Capture the cell that displays the provided text and extract its [X, Y] central coordinate. 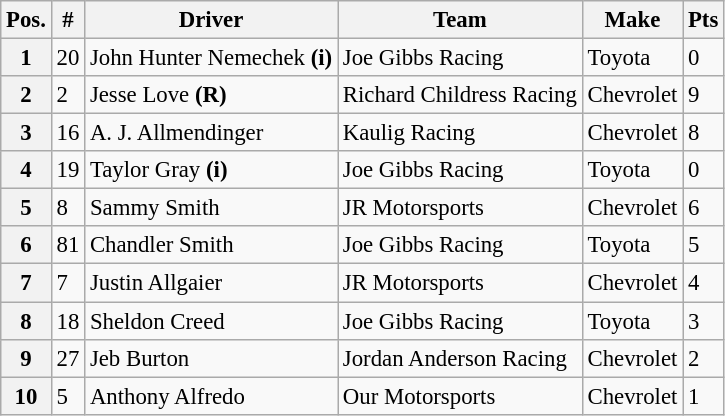
# [68, 20]
Chandler Smith [212, 245]
Sheldon Creed [212, 321]
Jeb Burton [212, 358]
16 [68, 133]
27 [68, 358]
John Hunter Nemechek (i) [212, 58]
Taylor Gray (i) [212, 170]
Our Motorsports [460, 396]
81 [68, 245]
Justin Allgaier [212, 283]
19 [68, 170]
Jordan Anderson Racing [460, 358]
Make [632, 20]
A. J. Allmendinger [212, 133]
18 [68, 321]
Sammy Smith [212, 208]
Driver [212, 20]
10 [26, 396]
Team [460, 20]
Richard Childress Racing [460, 95]
20 [68, 58]
Jesse Love (R) [212, 95]
Pos. [26, 20]
Kaulig Racing [460, 133]
Pts [704, 20]
Anthony Alfredo [212, 396]
